Extract the (x, y) coordinate from the center of the cell holding the provided text.  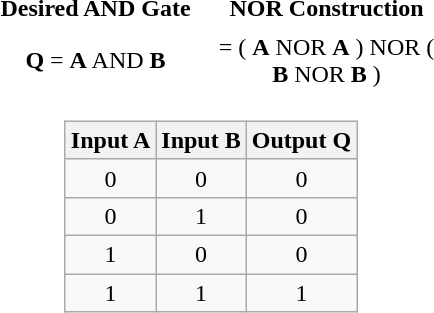
Input A (110, 140)
Input B (201, 140)
Output Q (301, 140)
